Determine the [x, y] coordinate at the center of the cell enclosing the given text.  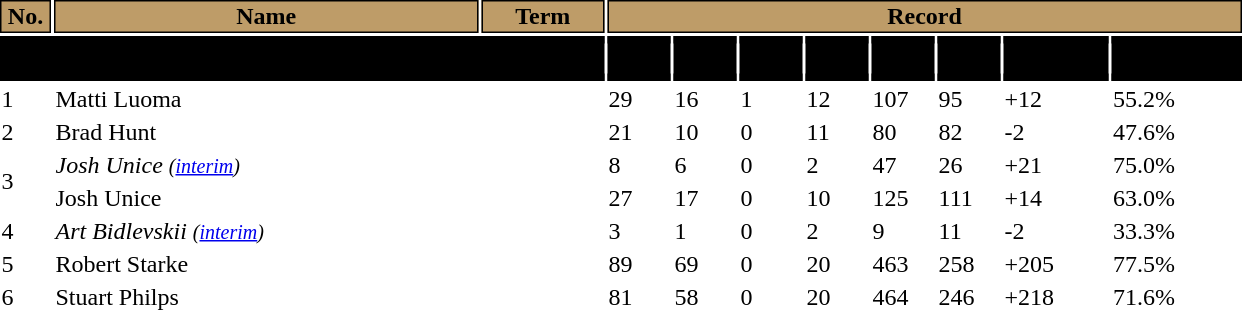
No. [26, 16]
47 [902, 165]
9 [902, 231]
33.3% [1177, 231]
111 [968, 198]
Term [542, 16]
82 [968, 132]
63.0% [1177, 198]
+12 [1056, 99]
12 [836, 99]
Matti Luoma [266, 99]
+21 [1056, 165]
26 [968, 165]
Robert Starke [266, 264]
+205 [1056, 264]
55.2% [1177, 99]
6 [704, 165]
463 [902, 264]
21 [638, 132]
Brad Hunt [266, 132]
Josh Unice (interim) [266, 165]
20 [836, 264]
8 [638, 165]
95 [968, 99]
258 [968, 264]
47.6% [1177, 132]
4 [26, 231]
107 [902, 99]
80 [902, 132]
Art Bidlevskii (interim) [266, 231]
17 [704, 198]
125 [902, 198]
+14 [1056, 198]
Josh Unice [266, 198]
89 [638, 264]
77.5% [1177, 264]
69 [704, 264]
29 [638, 99]
Name [266, 16]
Record [924, 16]
27 [638, 198]
. [302, 58]
75.0% [1177, 165]
16 [704, 99]
5 [26, 264]
